Scan for the cell matching the given text and deliver its (X, Y) coordinate at center. 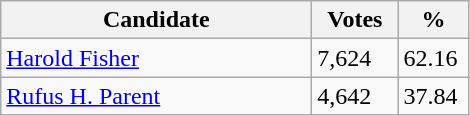
% (434, 20)
Harold Fisher (156, 58)
Rufus H. Parent (156, 96)
4,642 (355, 96)
7,624 (355, 58)
Votes (355, 20)
Candidate (156, 20)
37.84 (434, 96)
62.16 (434, 58)
